Locate the cell with the specified text and output its (x, y) center coordinate. 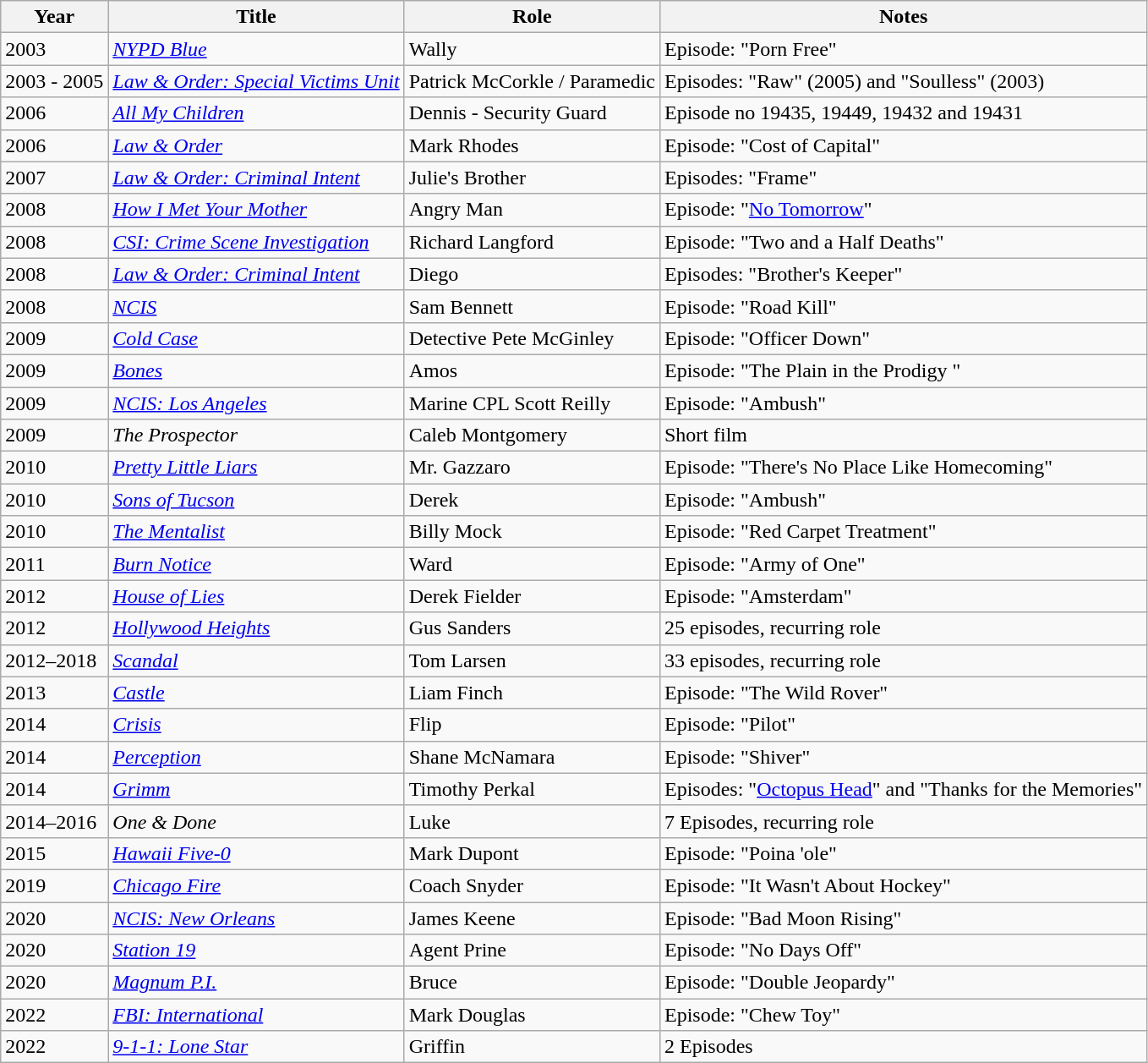
25 episodes, recurring role (903, 628)
7 Episodes, recurring role (903, 821)
Derek (532, 500)
Episode: "Army of One" (903, 564)
Notes (903, 17)
Timothy Perkal (532, 789)
NYPD Blue (256, 49)
One & Done (256, 821)
Mr. Gazzaro (532, 468)
Episodes: "Octopus Head" and "Thanks for the Memories" (903, 789)
Tom Larsen (532, 660)
Hawaii Five-0 (256, 853)
2011 (54, 564)
Episode: "Poina 'ole" (903, 853)
Flip (532, 725)
Pretty Little Liars (256, 468)
Sons of Tucson (256, 500)
Episode: "Double Jeopardy" (903, 983)
Episode: "Road Kill" (903, 306)
The Prospector (256, 436)
Shane McNamara (532, 757)
Detective Pete McGinley (532, 338)
Short film (903, 436)
Law & Order: Special Victims Unit (256, 81)
Julie's Brother (532, 178)
2007 (54, 178)
House of Lies (256, 596)
Episode: "Pilot" (903, 725)
Law & Order (256, 145)
NCIS: New Orleans (256, 918)
James Keene (532, 918)
CSI: Crime Scene Investigation (256, 242)
Episode: "No Tomorrow" (903, 210)
Episode: "Red Carpet Treatment" (903, 532)
Episodes: "Raw" (2005) and "Soulless" (2003) (903, 81)
33 episodes, recurring role (903, 660)
2019 (54, 885)
Episode: "There's No Place Like Homecoming" (903, 468)
Ward (532, 564)
Episode: "Bad Moon Rising" (903, 918)
Episode: "Officer Down" (903, 338)
2003 (54, 49)
Episode: "The Plain in the Prodigy " (903, 370)
Episode no 19435, 19449, 19432 and 19431 (903, 113)
Agent Prine (532, 951)
FBI: International (256, 1015)
Chicago Fire (256, 885)
Bones (256, 370)
How I Met Your Mother (256, 210)
Bruce (532, 983)
Derek Fielder (532, 596)
Mark Rhodes (532, 145)
Episode: "Two and a Half Deaths" (903, 242)
2013 (54, 693)
Role (532, 17)
Dennis - Security Guard (532, 113)
Griffin (532, 1047)
Episode: "Cost of Capital" (903, 145)
Title (256, 17)
Episode: "Amsterdam" (903, 596)
Diego (532, 274)
NCIS (256, 306)
Episode: "It Wasn't About Hockey" (903, 885)
Grimm (256, 789)
Hollywood Heights (256, 628)
Magnum P.I. (256, 983)
Episode: "Porn Free" (903, 49)
All My Children (256, 113)
Crisis (256, 725)
Sam Bennett (532, 306)
Castle (256, 693)
Scandal (256, 660)
2003 - 2005 (54, 81)
NCIS: Los Angeles (256, 403)
Amos (532, 370)
2015 (54, 853)
Episode: "Shiver" (903, 757)
2014–2016 (54, 821)
Mark Douglas (532, 1015)
Billy Mock (532, 532)
Episodes: "Frame" (903, 178)
Angry Man (532, 210)
Cold Case (256, 338)
9-1-1: Lone Star (256, 1047)
Patrick McCorkle / Paramedic (532, 81)
Episode: "No Days Off" (903, 951)
Mark Dupont (532, 853)
Episode: "Chew Toy" (903, 1015)
2012–2018 (54, 660)
Richard Langford (532, 242)
Gus Sanders (532, 628)
Station 19 (256, 951)
Year (54, 17)
Perception (256, 757)
Marine CPL Scott Reilly (532, 403)
The Mentalist (256, 532)
2 Episodes (903, 1047)
Caleb Montgomery (532, 436)
Coach Snyder (532, 885)
Luke (532, 821)
Liam Finch (532, 693)
Burn Notice (256, 564)
Wally (532, 49)
Episodes: "Brother's Keeper" (903, 274)
Episode: "The Wild Rover" (903, 693)
